For the text-containing cell, return its midpoint in (X, Y) coordinate format. 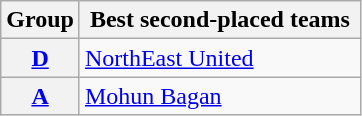
A (40, 96)
Group (40, 20)
Best second-placed teams (220, 20)
NorthEast United (220, 58)
Mohun Bagan (220, 96)
D (40, 58)
